Find where the given text appears and provide that cell's center as [X, Y] coordinate. 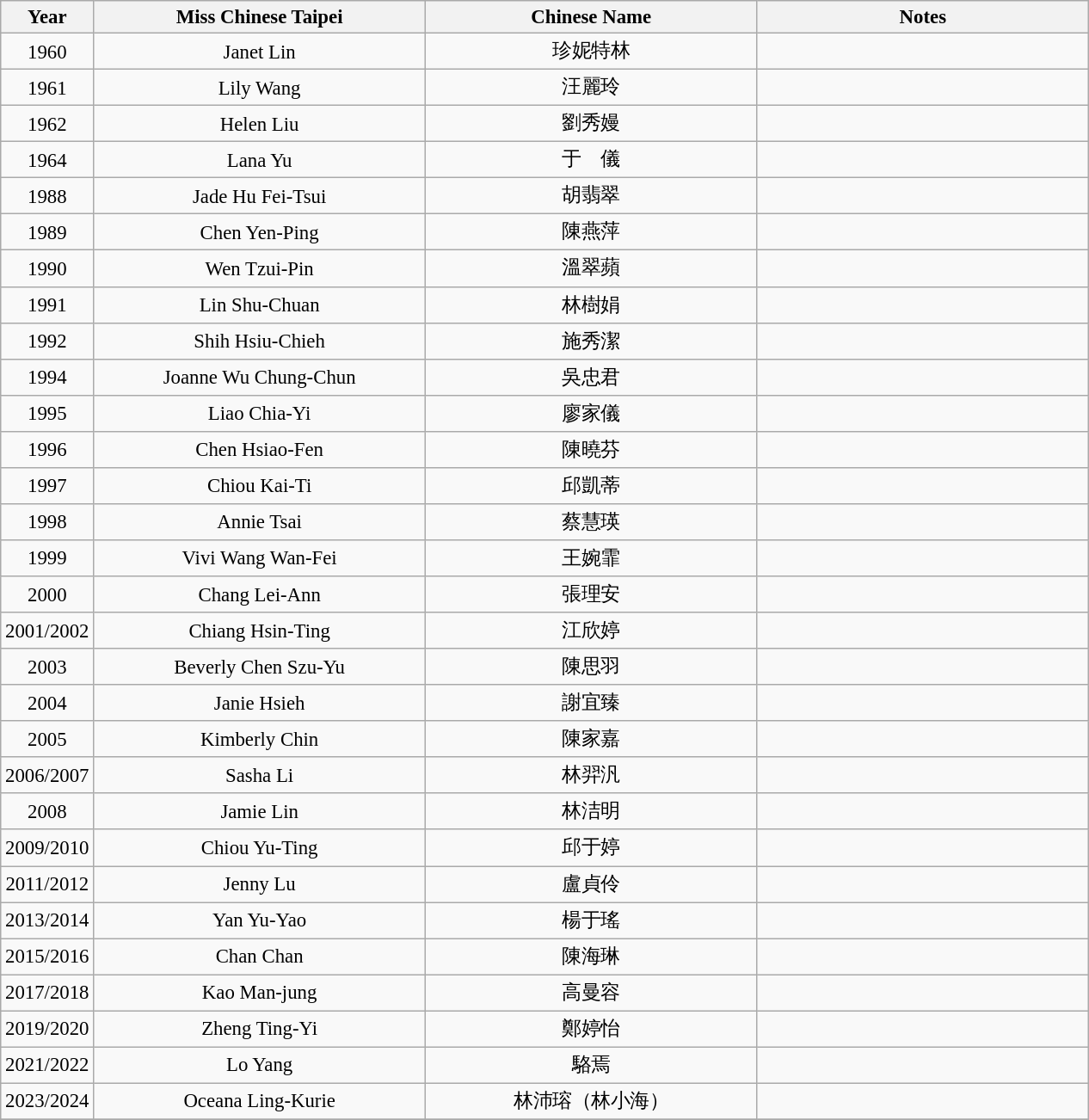
Chang Lei-Ann [260, 594]
Liao Chia-Yi [260, 413]
1960 [47, 52]
Kao Man-jung [260, 993]
Miss Chinese Taipei [260, 17]
盧貞伶 [591, 884]
2013/2014 [47, 920]
Wen Tzui-Pin [260, 268]
Sasha Li [260, 775]
陳思羽 [591, 667]
Notes [923, 17]
Helen Liu [260, 124]
陳海琳 [591, 957]
Lana Yu [260, 160]
2019/2020 [47, 1029]
2004 [47, 703]
1998 [47, 522]
2015/2016 [47, 957]
Chiou Yu-Ting [260, 848]
Year [47, 17]
廖家儀 [591, 413]
1990 [47, 268]
陳燕萍 [591, 232]
施秀潔 [591, 341]
2011/2012 [47, 884]
胡翡翠 [591, 196]
1997 [47, 486]
2005 [47, 739]
Chiang Hsin-Ting [260, 631]
Joanne Wu Chung-Chun [260, 377]
劉秀嫚 [591, 124]
2008 [47, 811]
2000 [47, 594]
江欣婷 [591, 631]
2017/2018 [47, 993]
1961 [47, 88]
Chen Hsiao-Fen [260, 450]
珍妮特林 [591, 52]
吳忠君 [591, 377]
林洁明 [591, 811]
Chen Yen-Ping [260, 232]
汪麗玲 [591, 88]
Janet Lin [260, 52]
鄭婷怡 [591, 1029]
林羿汎 [591, 775]
陳家嘉 [591, 739]
2021/2022 [47, 1065]
駱焉 [591, 1065]
Vivi Wang Wan-Fei [260, 558]
Lin Shu-Chuan [260, 305]
Jade Hu Fei-Tsui [260, 196]
Kimberly Chin [260, 739]
于 儀 [591, 160]
1989 [47, 232]
Jenny Lu [260, 884]
2001/2002 [47, 631]
Annie Tsai [260, 522]
Shih Hsiu-Chieh [260, 341]
Chan Chan [260, 957]
2009/2010 [47, 848]
Yan Yu-Yao [260, 920]
Chiou Kai-Ti [260, 486]
蔡慧瑛 [591, 522]
1962 [47, 124]
Chinese Name [591, 17]
1964 [47, 160]
Lo Yang [260, 1065]
張理安 [591, 594]
1988 [47, 196]
林沛瑢（林小海） [591, 1101]
Zheng Ting-Yi [260, 1029]
1995 [47, 413]
陳曉芬 [591, 450]
高曼容 [591, 993]
邱凱蒂 [591, 486]
Jamie Lin [260, 811]
謝宜臻 [591, 703]
Beverly Chen Szu-Yu [260, 667]
Oceana Ling-Kurie [260, 1101]
2023/2024 [47, 1101]
Janie Hsieh [260, 703]
Lily Wang [260, 88]
溫翠蘋 [591, 268]
1992 [47, 341]
林樹娟 [591, 305]
1999 [47, 558]
2006/2007 [47, 775]
楊于瑤 [591, 920]
1991 [47, 305]
1994 [47, 377]
1996 [47, 450]
邱于婷 [591, 848]
2003 [47, 667]
王婉霏 [591, 558]
